Return the (x, y) coordinate for the center point of the cell that contains the specified text.  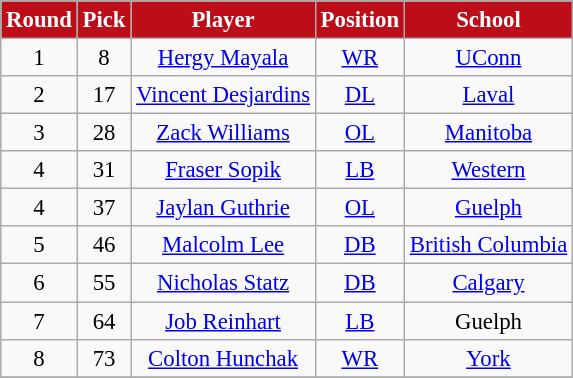
Fraser Sopik (223, 170)
28 (104, 133)
Calgary (488, 283)
3 (39, 133)
School (488, 20)
Round (39, 20)
73 (104, 358)
Player (223, 20)
5 (39, 245)
Manitoba (488, 133)
Job Reinhart (223, 321)
Vincent Desjardins (223, 95)
Nicholas Statz (223, 283)
1 (39, 58)
Malcolm Lee (223, 245)
DL (360, 95)
Hergy Mayala (223, 58)
Jaylan Guthrie (223, 208)
Colton Hunchak (223, 358)
55 (104, 283)
Pick (104, 20)
46 (104, 245)
2 (39, 95)
British Columbia (488, 245)
UConn (488, 58)
37 (104, 208)
64 (104, 321)
Laval (488, 95)
York (488, 358)
Position (360, 20)
Western (488, 170)
17 (104, 95)
31 (104, 170)
Zack Williams (223, 133)
6 (39, 283)
7 (39, 321)
